Return (X, Y) of the center of cell containing provided text 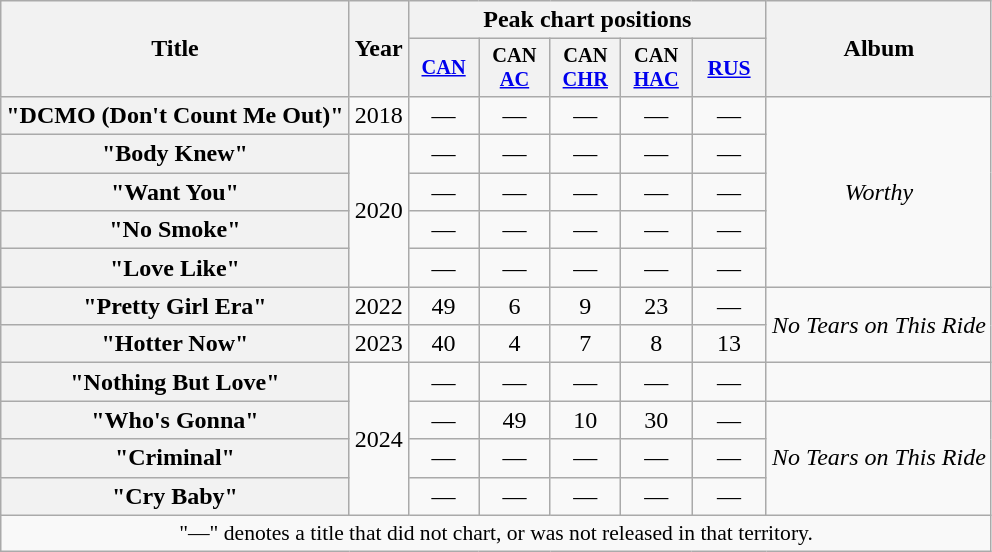
Title (175, 49)
CAN AC (514, 68)
"No Smoke" (175, 230)
2018 (378, 115)
"—" denotes a title that did not chart, or was not released in that territory. (496, 533)
2022 (378, 306)
4 (514, 344)
"Love Like" (175, 268)
8 (656, 344)
"Nothing But Love" (175, 382)
Album (878, 49)
CAN CHR (586, 68)
10 (586, 420)
9 (586, 306)
"Criminal" (175, 458)
CAN (444, 68)
23 (656, 306)
13 (730, 344)
2020 (378, 211)
Peak chart positions (587, 20)
RUS (730, 68)
40 (444, 344)
"Who's Gonna" (175, 420)
2023 (378, 344)
"DCMO (Don't Count Me Out)" (175, 115)
CAN HAC (656, 68)
"Pretty Girl Era" (175, 306)
7 (586, 344)
2024 (378, 439)
"Want You" (175, 192)
Year (378, 49)
Worthy (878, 191)
"Hotter Now" (175, 344)
30 (656, 420)
6 (514, 306)
"Body Knew" (175, 154)
"Cry Baby" (175, 496)
